Capture the cell that displays the provided text and extract its (X, Y) central coordinate. 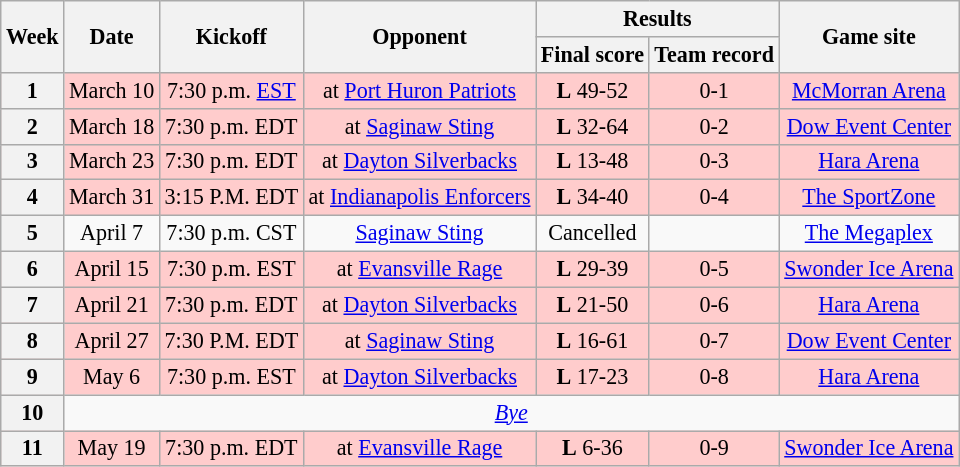
L 6-36 (593, 448)
6 (32, 269)
0-4 (714, 198)
0-7 (714, 341)
May 6 (112, 377)
Bye (512, 412)
April 15 (112, 269)
L 32-64 (593, 126)
10 (32, 412)
Kickoff (231, 36)
Week (32, 36)
7 (32, 305)
11 (32, 448)
McMorran Arena (869, 90)
at Port Huron Patriots (419, 90)
Team record (714, 54)
March 10 (112, 90)
0-6 (714, 305)
0-9 (714, 448)
L 34-40 (593, 198)
April 7 (112, 233)
5 (32, 233)
The SportZone (869, 198)
March 18 (112, 126)
March 23 (112, 162)
March 31 (112, 198)
L 17-23 (593, 377)
April 27 (112, 341)
2 (32, 126)
3:15 P.M. EDT (231, 198)
Saginaw Sting (419, 233)
0-2 (714, 126)
The Megaplex (869, 233)
7:30 p.m. CST (231, 233)
1 (32, 90)
L 49-52 (593, 90)
Final score (593, 54)
L 21-50 (593, 305)
Results (658, 18)
L 29-39 (593, 269)
Cancelled (593, 233)
Opponent (419, 36)
0-8 (714, 377)
3 (32, 162)
9 (32, 377)
0-3 (714, 162)
0-1 (714, 90)
7:30 P.M. EDT (231, 341)
L 16-61 (593, 341)
8 (32, 341)
4 (32, 198)
at Indianapolis Enforcers (419, 198)
May 19 (112, 448)
Date (112, 36)
Game site (869, 36)
April 21 (112, 305)
L 13-48 (593, 162)
0-5 (714, 269)
